Pinpoint the cell where the given text exists, returning its [X, Y] midpoint coordinate. 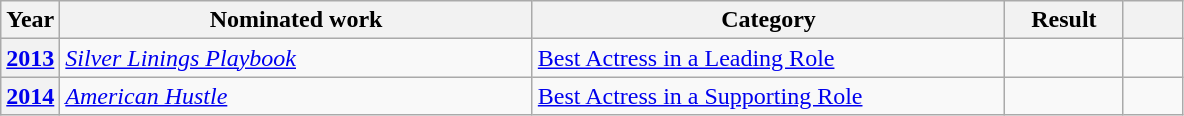
Silver Linings Playbook [296, 58]
Best Actress in a Leading Role [768, 58]
Year [30, 20]
Nominated work [296, 20]
American Hustle [296, 96]
Result [1064, 20]
Category [768, 20]
2014 [30, 96]
Best Actress in a Supporting Role [768, 96]
2013 [30, 58]
